Pinpoint the cell where the given text exists, returning its (x, y) midpoint coordinate. 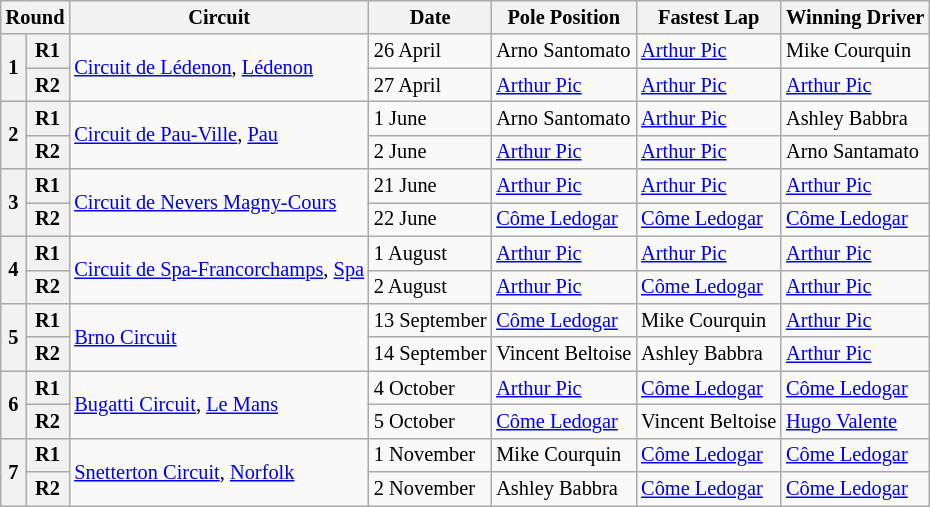
Snetterton Circuit, Norfolk (219, 472)
Circuit (219, 17)
Winning Driver (855, 17)
Fastest Lap (708, 17)
2 November (430, 489)
14 September (430, 354)
Date (430, 17)
1 November (430, 455)
6 (14, 404)
3 (14, 202)
2 June (430, 152)
5 (14, 336)
Pole Position (564, 17)
1 (14, 68)
Hugo Valente (855, 421)
7 (14, 472)
Circuit de Pau-Ville, Pau (219, 134)
2 (14, 134)
Circuit de Lédenon, Lédenon (219, 68)
4 October (430, 388)
Circuit de Spa-Francorchamps, Spa (219, 270)
5 October (430, 421)
27 April (430, 85)
4 (14, 270)
1 June (430, 118)
2 August (430, 287)
1 August (430, 253)
Arno Santamato (855, 152)
Round (36, 17)
21 June (430, 186)
13 September (430, 320)
22 June (430, 219)
26 April (430, 51)
Circuit de Nevers Magny-Cours (219, 202)
Brno Circuit (219, 336)
Bugatti Circuit, Le Mans (219, 404)
